From the cell containing the given text, extract its center point as (x, y) coordinate. 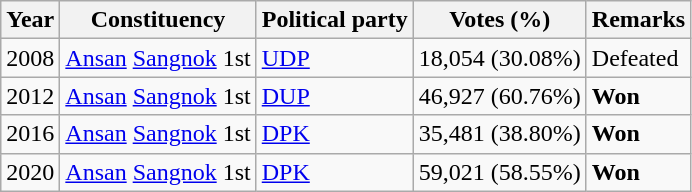
2020 (30, 172)
DUP (334, 96)
Remarks (638, 20)
Constituency (158, 20)
35,481 (38.80%) (500, 134)
2012 (30, 96)
UDP (334, 58)
Votes (%) (500, 20)
Political party (334, 20)
Defeated (638, 58)
46,927 (60.76%) (500, 96)
18,054 (30.08%) (500, 58)
2008 (30, 58)
2016 (30, 134)
Year (30, 20)
59,021 (58.55%) (500, 172)
